Return [x, y] of the center of cell containing provided text 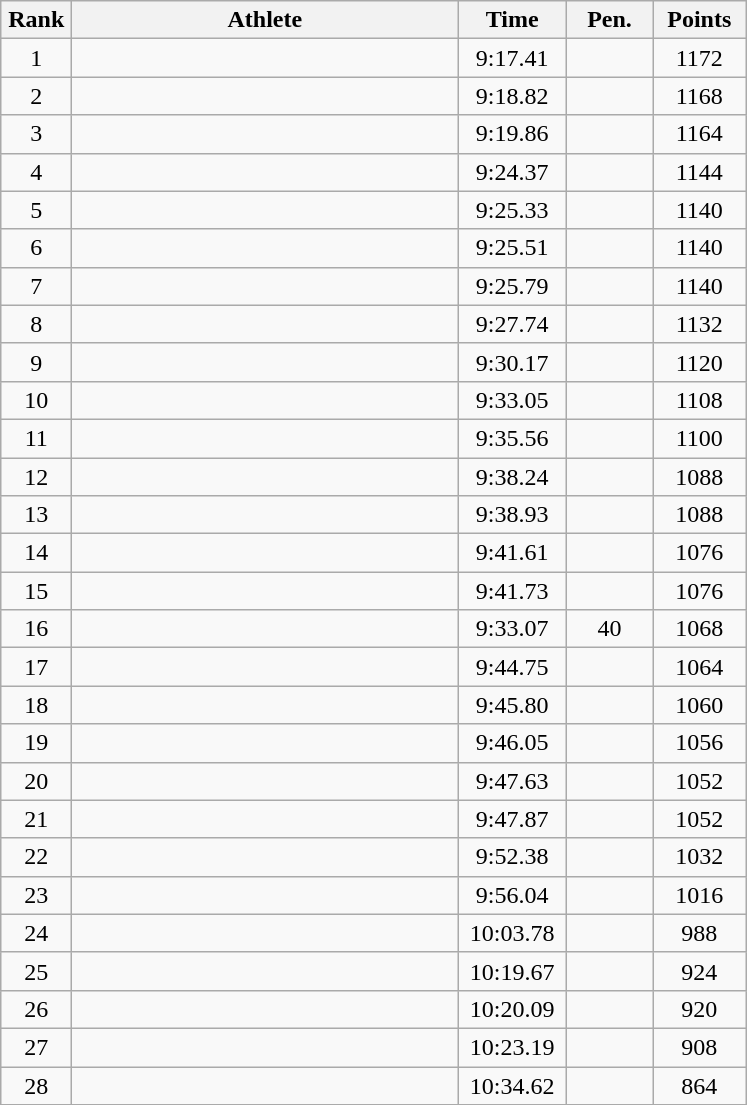
9:38.24 [512, 477]
1056 [699, 743]
25 [36, 971]
18 [36, 705]
9:44.75 [512, 667]
1172 [699, 58]
17 [36, 667]
9:56.04 [512, 895]
9:35.56 [512, 438]
9:38.93 [512, 515]
21 [36, 819]
3 [36, 134]
1108 [699, 400]
Time [512, 20]
27 [36, 1047]
1100 [699, 438]
1032 [699, 857]
908 [699, 1047]
988 [699, 933]
8 [36, 324]
5 [36, 210]
9:47.63 [512, 781]
40 [609, 629]
9:24.37 [512, 172]
15 [36, 591]
10:34.62 [512, 1085]
19 [36, 743]
9:33.05 [512, 400]
924 [699, 971]
1060 [699, 705]
9:25.79 [512, 286]
14 [36, 553]
9:30.17 [512, 362]
1068 [699, 629]
1144 [699, 172]
26 [36, 1009]
Pen. [609, 20]
9:46.05 [512, 743]
20 [36, 781]
9:45.80 [512, 705]
1164 [699, 134]
9:17.41 [512, 58]
13 [36, 515]
Athlete [265, 20]
10:23.19 [512, 1047]
9:18.82 [512, 96]
9:25.33 [512, 210]
920 [699, 1009]
9 [36, 362]
9:41.73 [512, 591]
1132 [699, 324]
7 [36, 286]
10 [36, 400]
9:41.61 [512, 553]
10:03.78 [512, 933]
9:33.07 [512, 629]
Rank [36, 20]
1016 [699, 895]
22 [36, 857]
9:27.74 [512, 324]
9:47.87 [512, 819]
16 [36, 629]
10:20.09 [512, 1009]
9:25.51 [512, 248]
9:19.86 [512, 134]
4 [36, 172]
1120 [699, 362]
1 [36, 58]
9:52.38 [512, 857]
864 [699, 1085]
1064 [699, 667]
10:19.67 [512, 971]
24 [36, 933]
2 [36, 96]
11 [36, 438]
23 [36, 895]
Points [699, 20]
1168 [699, 96]
28 [36, 1085]
12 [36, 477]
6 [36, 248]
